Pinpoint the cell where the given text exists, returning its [x, y] midpoint coordinate. 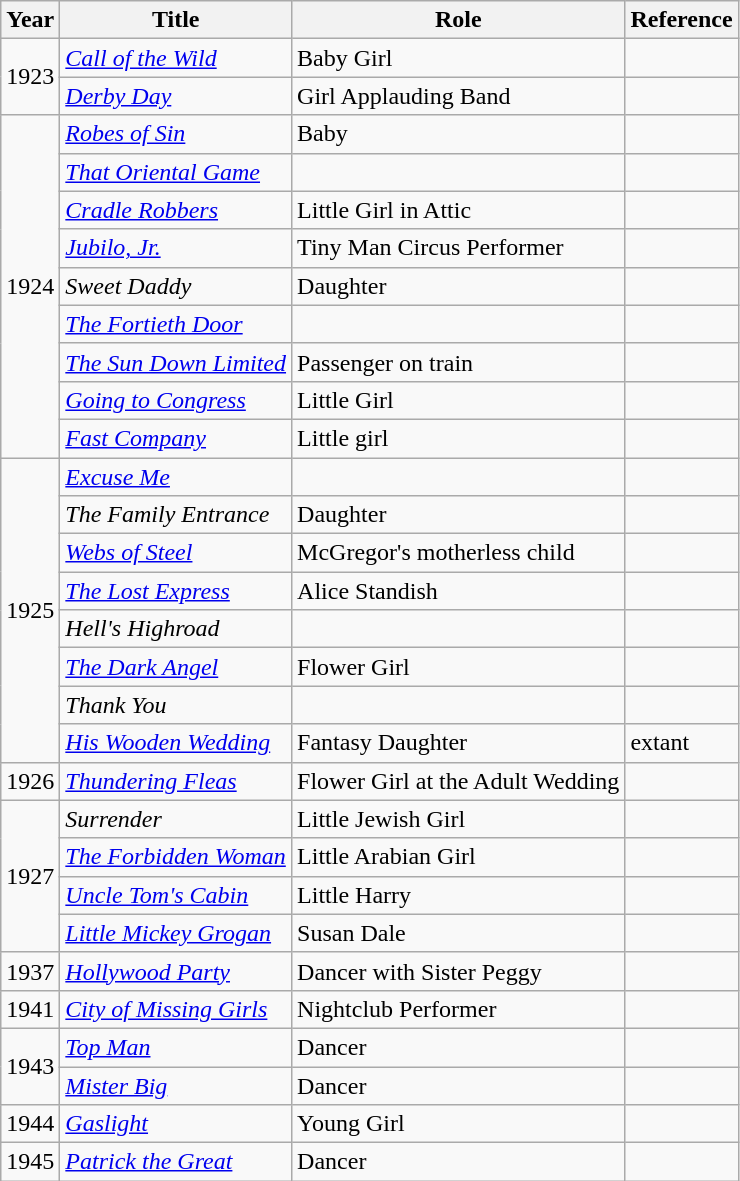
Little Mickey Grogan [176, 933]
Baby [458, 134]
Robes of Sin [176, 134]
Title [176, 20]
Little Girl in Attic [458, 210]
1926 [30, 781]
1945 [30, 1162]
Girl Applauding Band [458, 96]
Top Man [176, 1047]
Going to Congress [176, 400]
The Family Entrance [176, 515]
1925 [30, 610]
1927 [30, 876]
Thundering Fleas [176, 781]
Uncle Tom's Cabin [176, 895]
Mister Big [176, 1085]
Webs of Steel [176, 553]
Alice Standish [458, 591]
Flower Girl at the Adult Wedding [458, 781]
Reference [682, 20]
Year [30, 20]
Little Girl [458, 400]
1941 [30, 1009]
Cradle Robbers [176, 210]
1937 [30, 971]
Excuse Me [176, 477]
Little Arabian Girl [458, 857]
1924 [30, 286]
Baby Girl [458, 58]
The Dark Angel [176, 667]
Fast Company [176, 438]
1944 [30, 1124]
Thank You [176, 705]
City of Missing Girls [176, 1009]
That Oriental Game [176, 172]
Derby Day [176, 96]
Patrick the Great [176, 1162]
The Fortieth Door [176, 324]
Hollywood Party [176, 971]
Little Jewish Girl [458, 819]
Tiny Man Circus Performer [458, 248]
The Sun Down Limited [176, 362]
Dancer with Sister Peggy [458, 971]
extant [682, 743]
The Forbidden Woman [176, 857]
Surrender [176, 819]
Little girl [458, 438]
Susan Dale [458, 933]
Jubilo, Jr. [176, 248]
The Lost Express [176, 591]
Gaslight [176, 1124]
McGregor's motherless child [458, 553]
1923 [30, 77]
1943 [30, 1066]
Little Harry [458, 895]
Young Girl [458, 1124]
Call of the Wild [176, 58]
Passenger on train [458, 362]
Flower Girl [458, 667]
Nightclub Performer [458, 1009]
Role [458, 20]
Fantasy Daughter [458, 743]
Hell's Highroad [176, 629]
Sweet Daddy [176, 286]
His Wooden Wedding [176, 743]
